From the cell containing the given text, extract its center point as [X, Y] coordinate. 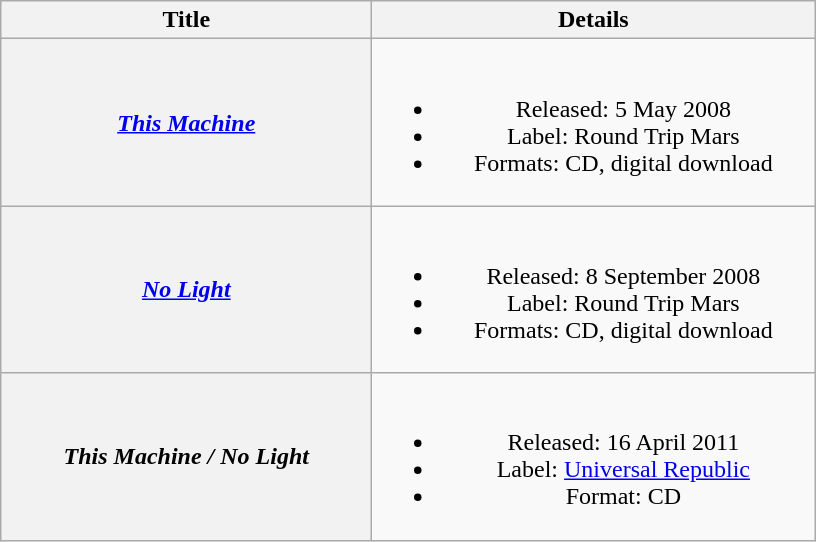
Details [594, 20]
This Machine [186, 122]
No Light [186, 290]
Released: 16 April 2011Label: Universal RepublicFormat: CD [594, 456]
This Machine / No Light [186, 456]
Released: 5 May 2008Label: Round Trip MarsFormats: CD, digital download [594, 122]
Released: 8 September 2008Label: Round Trip MarsFormats: CD, digital download [594, 290]
Title [186, 20]
